Return the (X, Y) coordinate for the center point of the cell that contains the specified text.  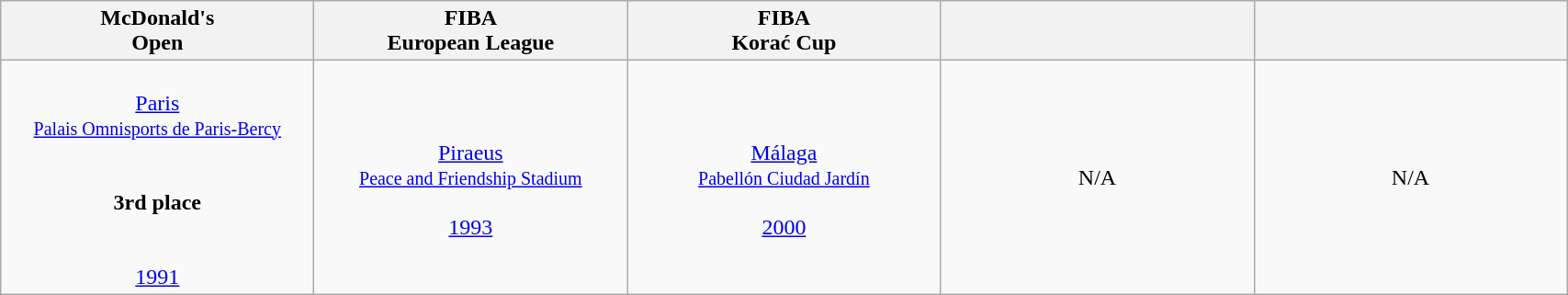
FIBAKorać Cup (784, 31)
FIBAEuropean League (470, 31)
PiraeusPeace and Friendship Stadium1993 (470, 177)
McDonald'sOpen (158, 31)
MálagaPabellón Ciudad Jardín2000 (784, 177)
ParisPalais Omnisports de Paris-Bercy3rd place1991 (158, 177)
